Search for the cell housing the specified text and yield its (X, Y) center coordinate. 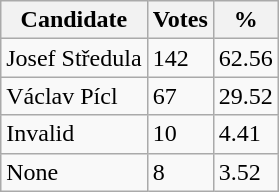
142 (180, 58)
None (74, 172)
10 (180, 134)
% (246, 20)
Josef Středula (74, 58)
Václav Pícl (74, 96)
3.52 (246, 172)
Votes (180, 20)
29.52 (246, 96)
Candidate (74, 20)
4.41 (246, 134)
Invalid (74, 134)
62.56 (246, 58)
8 (180, 172)
67 (180, 96)
